Pinpoint the cell where the given text exists, returning its (X, Y) midpoint coordinate. 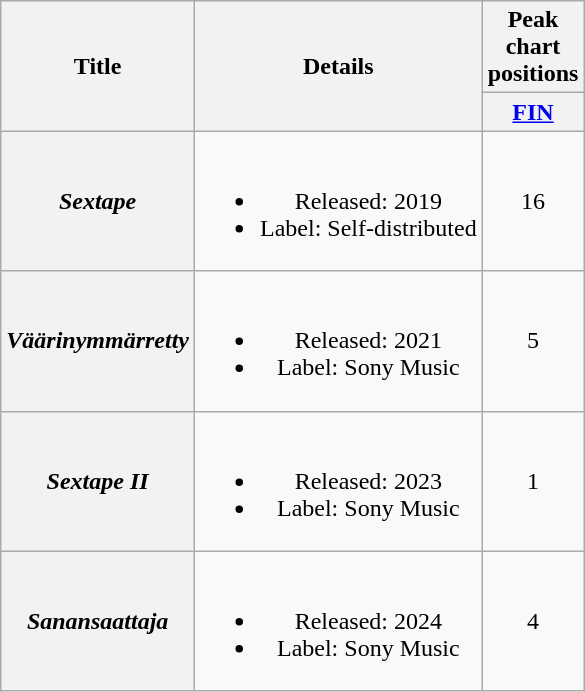
Title (98, 66)
Väärinymmärretty (98, 341)
16 (533, 201)
FIN (533, 112)
Sextape II (98, 481)
Released: 2023Label: Sony Music (338, 481)
Sextape (98, 201)
Sanansaattaja (98, 621)
Peak chart positions (533, 47)
1 (533, 481)
Details (338, 66)
4 (533, 621)
Released: 2019Label: Self-distributed (338, 201)
5 (533, 341)
Released: 2024Label: Sony Music (338, 621)
Released: 2021Label: Sony Music (338, 341)
